Determine the [x, y] coordinate at the center of the cell enclosing the given text.  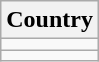
Country [50, 20]
